Identify which cell holds the provided text, then report its (x, y) central coordinate. 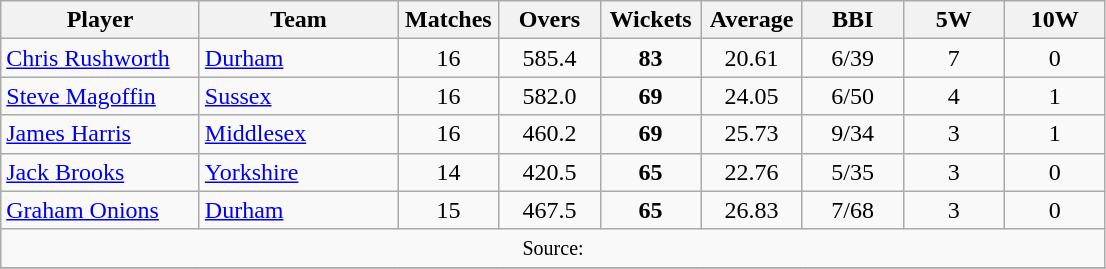
15 (448, 210)
BBI (852, 20)
Steve Magoffin (100, 96)
James Harris (100, 134)
Sussex (298, 96)
Wickets (650, 20)
20.61 (752, 58)
Overs (550, 20)
10W (1054, 20)
Matches (448, 20)
Player (100, 20)
83 (650, 58)
460.2 (550, 134)
467.5 (550, 210)
9/34 (852, 134)
Yorkshire (298, 172)
420.5 (550, 172)
22.76 (752, 172)
585.4 (550, 58)
24.05 (752, 96)
6/39 (852, 58)
5/35 (852, 172)
25.73 (752, 134)
Team (298, 20)
582.0 (550, 96)
Middlesex (298, 134)
Chris Rushworth (100, 58)
26.83 (752, 210)
7/68 (852, 210)
Source: (554, 248)
Graham Onions (100, 210)
Average (752, 20)
5W (954, 20)
14 (448, 172)
6/50 (852, 96)
7 (954, 58)
4 (954, 96)
Jack Brooks (100, 172)
